Scan for the cell matching the given text and deliver its [x, y] coordinate at center. 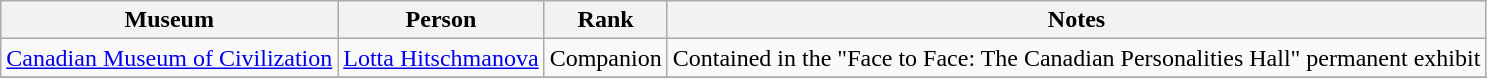
Canadian Museum of Civilization [170, 58]
Rank [606, 20]
Lotta Hitschmanova [441, 58]
Museum [170, 20]
Contained in the "Face to Face: The Canadian Personalities Hall" permanent exhibit [1076, 58]
Companion [606, 58]
Notes [1076, 20]
Person [441, 20]
